Return (x, y) of the center of cell containing provided text 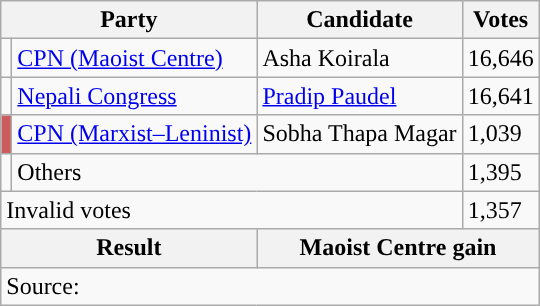
CPN (Marxist–Leninist) (134, 134)
Party (129, 20)
Sobha Thapa Magar (360, 134)
1,039 (500, 134)
CPN (Maoist Centre) (134, 58)
16,641 (500, 96)
1,357 (500, 210)
Result (129, 248)
Nepali Congress (134, 96)
Invalid votes (232, 210)
16,646 (500, 58)
1,395 (500, 172)
Source: (270, 286)
Votes (500, 20)
Others (237, 172)
Candidate (360, 20)
Asha Koirala (360, 58)
Maoist Centre gain (398, 248)
Pradip Paudel (360, 96)
